Output the (x, y) coordinate of the center of the cell containing the given text.  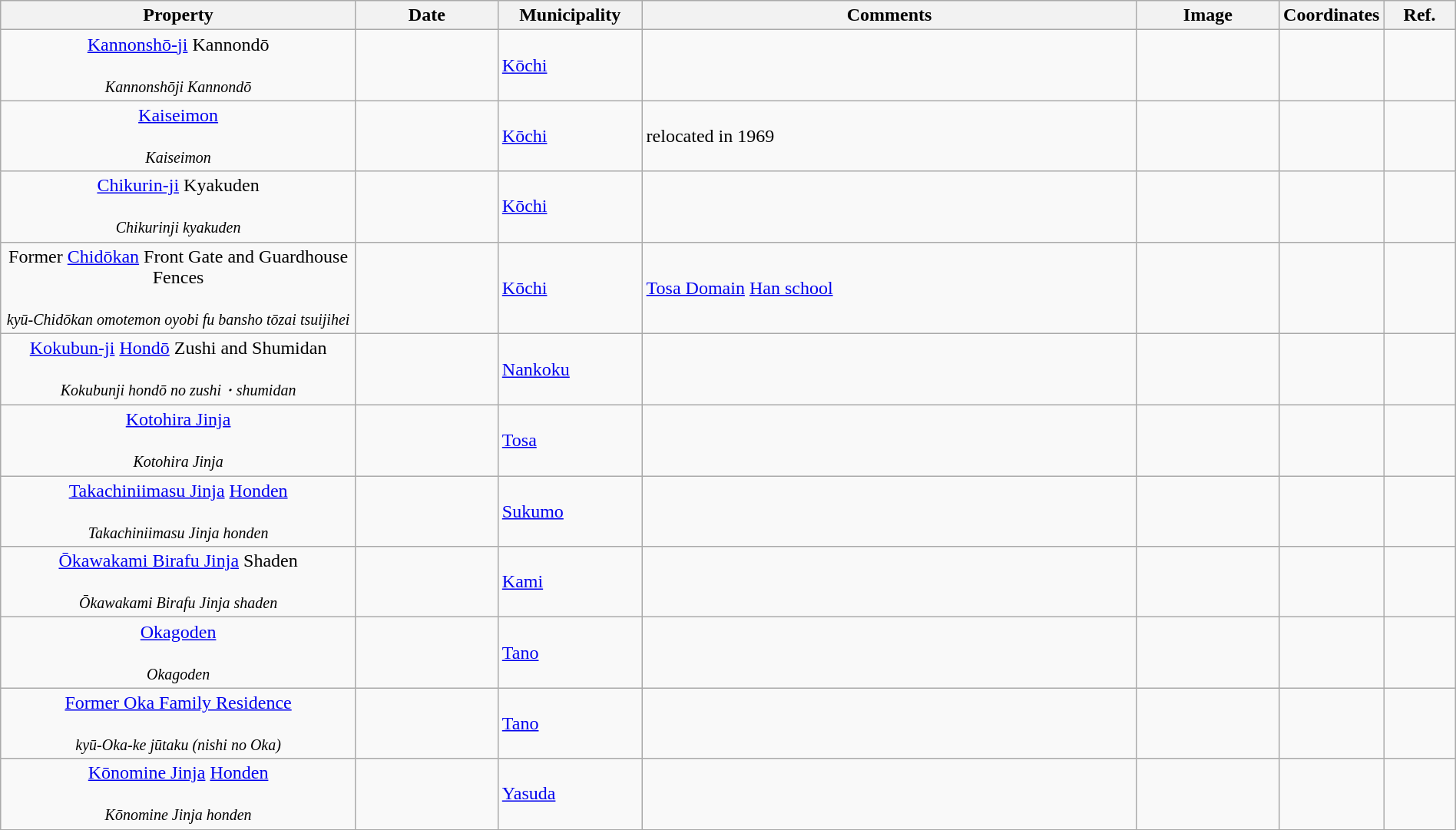
Kotohira JinjaKotohira Jinja (178, 441)
Kannonshō-ji KannondōKannonshōji Kannondō (178, 65)
Kōnomine Jinja HondenKōnomine Jinja honden (178, 794)
Date (427, 15)
Former Chidōkan Front Gate and Guardhouse Fenceskyū-Chidōkan omotemon oyobi fu bansho tōzai tsuijihei (178, 287)
Ōkawakami Birafu Jinja ShadenŌkawakami Birafu Jinja shaden (178, 582)
Sukumo (570, 511)
Kokubun-ji Hondō Zushi and ShumidanKokubunji hondō no zushi・shumidan (178, 369)
OkagodenOkagoden (178, 653)
relocated in 1969 (889, 136)
Chikurin-ji KyakudenChikurinji kyakuden (178, 207)
Comments (889, 15)
Tosa Domain Han school (889, 287)
Nankoku (570, 369)
Takachiniimasu Jinja HondenTakachiniimasu Jinja honden (178, 511)
Tosa (570, 441)
Coordinates (1332, 15)
Yasuda (570, 794)
Property (178, 15)
KaiseimonKaiseimon (178, 136)
Municipality (570, 15)
Ref. (1419, 15)
Kami (570, 582)
Image (1207, 15)
Former Oka Family Residencekyū-Oka-ke jūtaku (nishi no Oka) (178, 723)
